Capture the cell that displays the provided text and extract its (x, y) central coordinate. 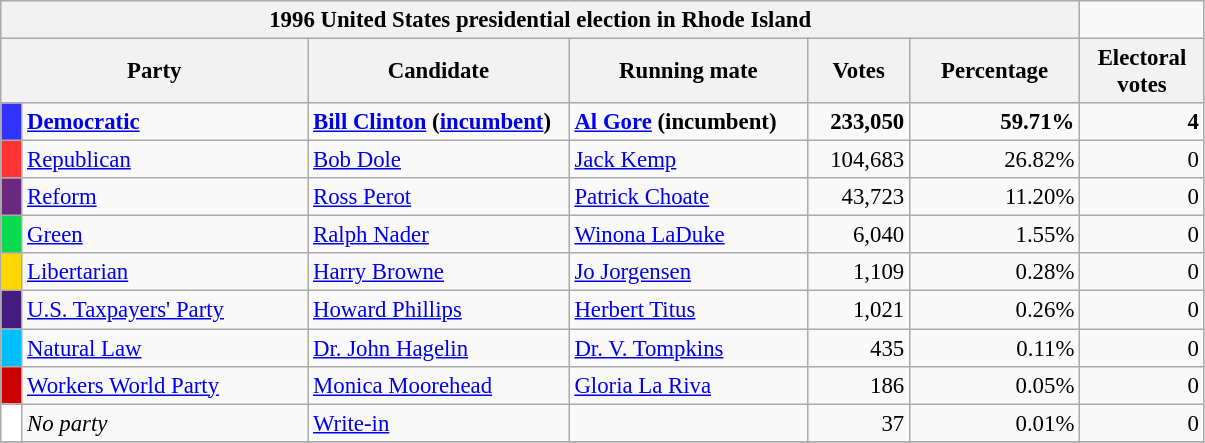
233,050 (859, 122)
Reform (165, 197)
Howard Phillips (438, 310)
Monica Moorehead (438, 385)
Bob Dole (438, 160)
Republican (165, 160)
11.20% (994, 197)
Workers World Party (165, 385)
Al Gore (incumbent) (688, 122)
43,723 (859, 197)
0.28% (994, 273)
Herbert Titus (688, 310)
Jack Kemp (688, 160)
Party (154, 72)
0.26% (994, 310)
Candidate (438, 72)
1996 United States presidential election in Rhode Island (540, 20)
Dr. V. Tompkins (688, 348)
6,040 (859, 235)
Electoral votes (1142, 72)
1.55% (994, 235)
Running mate (688, 72)
Libertarian (165, 273)
1,109 (859, 273)
Bill Clinton (incumbent) (438, 122)
Patrick Choate (688, 197)
Winona LaDuke (688, 235)
186 (859, 385)
0.05% (994, 385)
Gloria La Riva (688, 385)
4 (1142, 122)
No party (165, 423)
37 (859, 423)
Percentage (994, 72)
Jo Jorgensen (688, 273)
59.71% (994, 122)
26.82% (994, 160)
Dr. John Hagelin (438, 348)
Ross Perot (438, 197)
Green (165, 235)
Harry Browne (438, 273)
0.01% (994, 423)
Write-in (438, 423)
Natural Law (165, 348)
Ralph Nader (438, 235)
0.11% (994, 348)
Democratic (165, 122)
1,021 (859, 310)
U.S. Taxpayers' Party (165, 310)
435 (859, 348)
104,683 (859, 160)
Votes (859, 72)
